Determine the (X, Y) coordinate at the center of the cell enclosing the given text.  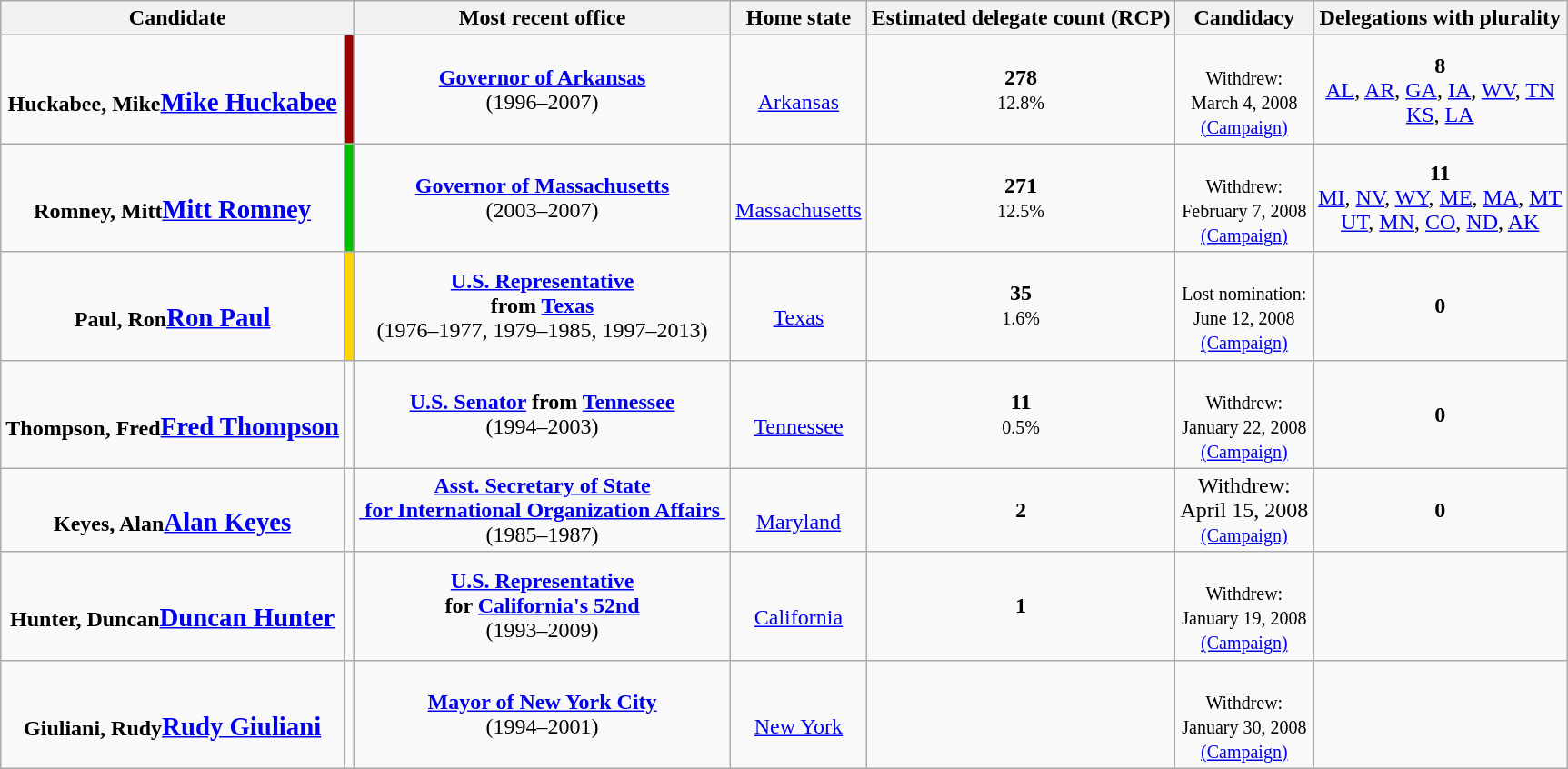
Delegations with plurality (1440, 18)
Huckabee, MikeMike Huckabee (173, 89)
Massachusetts (799, 198)
Giuliani, RudyRudy Giuliani (173, 714)
Withdrew:January 30, 2008(Campaign) (1244, 714)
Most recent office (543, 18)
2 (1021, 510)
Withdrew: February 7, 2008(Campaign) (1244, 198)
Home state (799, 18)
351.6% (1021, 305)
Asst. Secretary of State for International Organization Affairs (1985–1987) (543, 510)
Governor of Massachusetts(2003–2007) (543, 198)
Tennessee (799, 414)
New York (799, 714)
Hunter, DuncanDuncan Hunter (173, 605)
Candidate (178, 18)
Withdrew:January 19, 2008 (Campaign) (1244, 605)
Texas (799, 305)
Paul, RonRon Paul (173, 305)
Withdrew:March 4, 2008(Campaign) (1244, 89)
Arkansas (799, 89)
Thompson, FredFred Thompson (173, 414)
Candidacy (1244, 18)
Withdrew: April 15, 2008(Campaign) (1244, 510)
U.S. Representative from Texas(1976–1977, 1979–1985, 1997–2013) (543, 305)
27112.5% (1021, 198)
California (799, 605)
110.5% (1021, 414)
27812.8% (1021, 89)
Maryland (799, 510)
Estimated delegate count (RCP) (1021, 18)
U.S. Senator from Tennessee(1994–2003) (543, 414)
Governor of Arkansas(1996–2007) (543, 89)
8AL, AR, GA, IA, WV, TN KS, LA (1440, 89)
Romney, MittMitt Romney (173, 198)
Withdrew: January 22, 2008 (Campaign) (1244, 414)
Mayor of New York City(1994–2001) (543, 714)
Lost nomination: June 12, 2008(Campaign) (1244, 305)
Keyes, AlanAlan Keyes (173, 510)
1 (1021, 605)
U.S. Representative for California's 52nd(1993–2009) (543, 605)
11MI, NV, WY, ME, MA, MT UT, MN, CO, ND, AK (1440, 198)
